Return [x, y] of the center of cell containing provided text 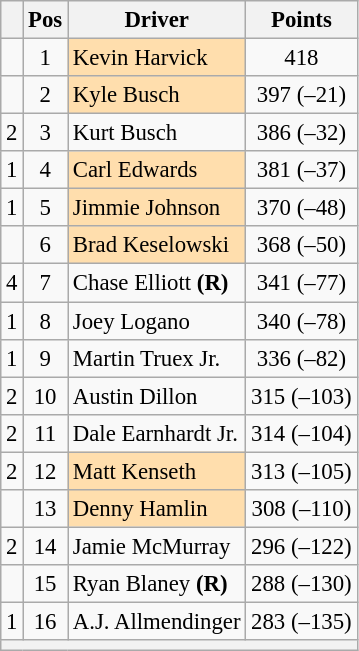
340 (–78) [302, 321]
370 (–48) [302, 208]
13 [46, 509]
336 (–82) [302, 358]
Martin Truex Jr. [157, 358]
296 (–122) [302, 546]
Brad Keselowski [157, 245]
381 (–37) [302, 170]
418 [302, 58]
Austin Dillon [157, 396]
Pos [46, 20]
314 (–104) [302, 433]
Matt Kenseth [157, 471]
341 (–77) [302, 283]
Joey Logano [157, 321]
11 [46, 433]
386 (–32) [302, 133]
313 (–105) [302, 471]
Kurt Busch [157, 133]
Jimmie Johnson [157, 208]
16 [46, 621]
Driver [157, 20]
10 [46, 396]
397 (–21) [302, 95]
7 [46, 283]
Dale Earnhardt Jr. [157, 433]
315 (–103) [302, 396]
283 (–135) [302, 621]
12 [46, 471]
Kyle Busch [157, 95]
5 [46, 208]
368 (–50) [302, 245]
Jamie McMurray [157, 546]
288 (–130) [302, 584]
8 [46, 321]
9 [46, 358]
6 [46, 245]
308 (–110) [302, 509]
Kevin Harvick [157, 58]
A.J. Allmendinger [157, 621]
3 [46, 133]
Denny Hamlin [157, 509]
Ryan Blaney (R) [157, 584]
15 [46, 584]
Chase Elliott (R) [157, 283]
Carl Edwards [157, 170]
14 [46, 546]
Points [302, 20]
